Pinpoint the cell where the given text exists, returning its [x, y] midpoint coordinate. 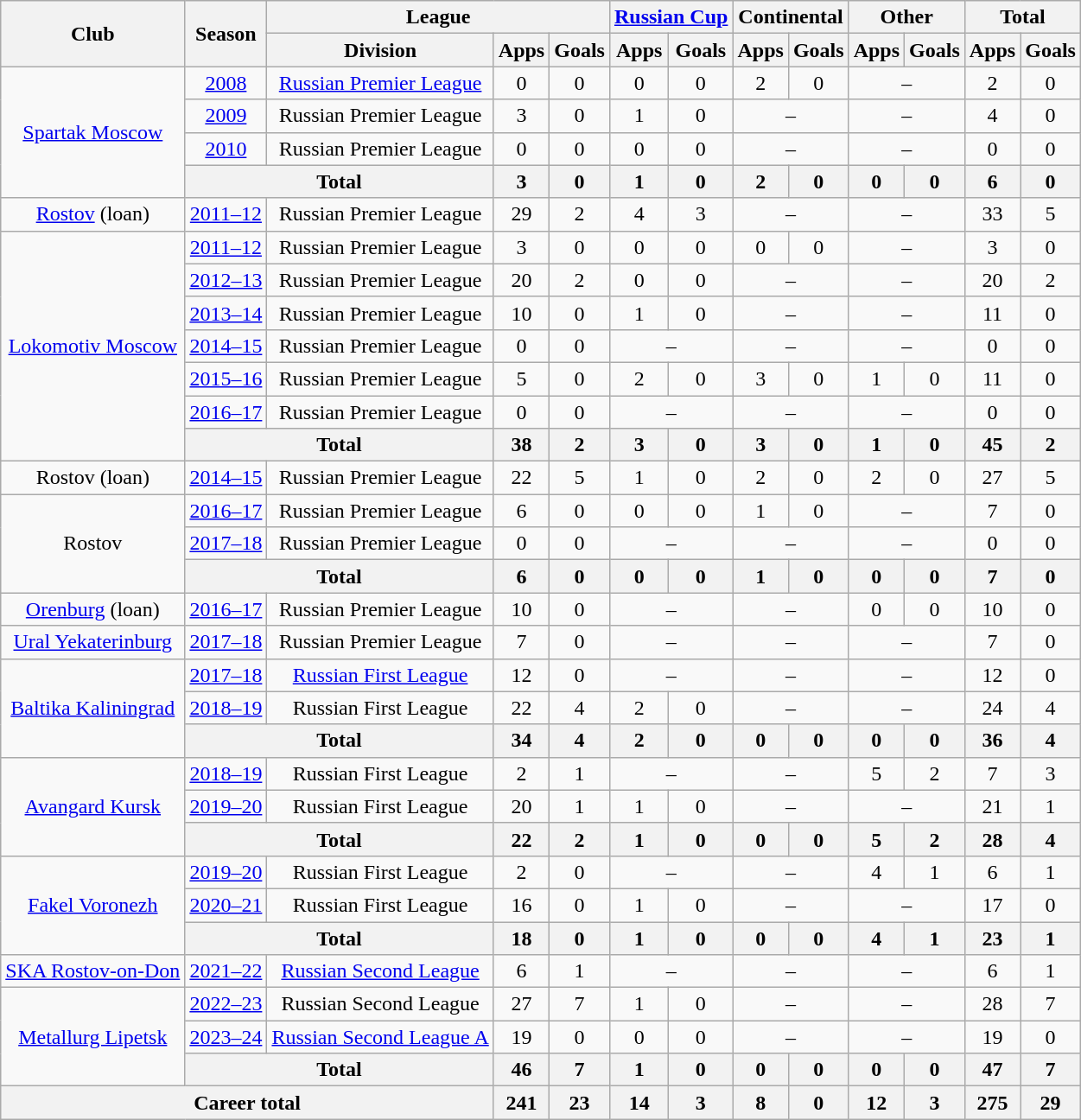
33 [992, 214]
275 [992, 1103]
17 [992, 905]
Metallurg Lipetsk [93, 1037]
Continental [791, 17]
24 [992, 708]
18 [521, 938]
Avangard Kursk [93, 806]
2012–13 [226, 280]
2010 [226, 149]
League [439, 17]
Club [93, 34]
Russian Second League A [380, 1037]
38 [521, 445]
2022–23 [226, 1004]
241 [521, 1103]
Other [906, 17]
Orenburg (loan) [93, 609]
45 [992, 445]
Lokomotiv Moscow [93, 346]
8 [760, 1103]
47 [992, 1070]
Fakel Voronezh [93, 905]
16 [521, 905]
36 [992, 741]
Baltika Kaliningrad [93, 708]
Season [226, 34]
2021–22 [226, 971]
2023–24 [226, 1037]
2015–16 [226, 379]
34 [521, 741]
Russian Cup [671, 17]
21 [992, 806]
46 [521, 1070]
SKA Rostov-on-Don [93, 971]
2020–21 [226, 905]
2013–14 [226, 313]
Division [380, 50]
Rostov [93, 544]
2008 [226, 83]
Career total [247, 1103]
Ural Yekaterinburg [93, 642]
Spartak Moscow [93, 132]
2009 [226, 116]
14 [639, 1103]
